Extract the (x, y) coordinate from the center of the cell holding the provided text.  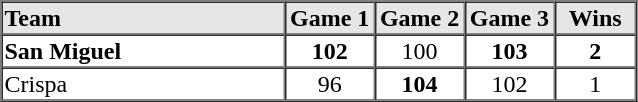
Game 1 (330, 18)
San Miguel (144, 50)
100 (420, 50)
Wins (595, 18)
2 (595, 50)
Game 2 (420, 18)
Crispa (144, 84)
1 (595, 84)
96 (330, 84)
104 (420, 84)
Game 3 (509, 18)
Team (144, 18)
103 (509, 50)
